Search for the cell housing the specified text and yield its [x, y] center coordinate. 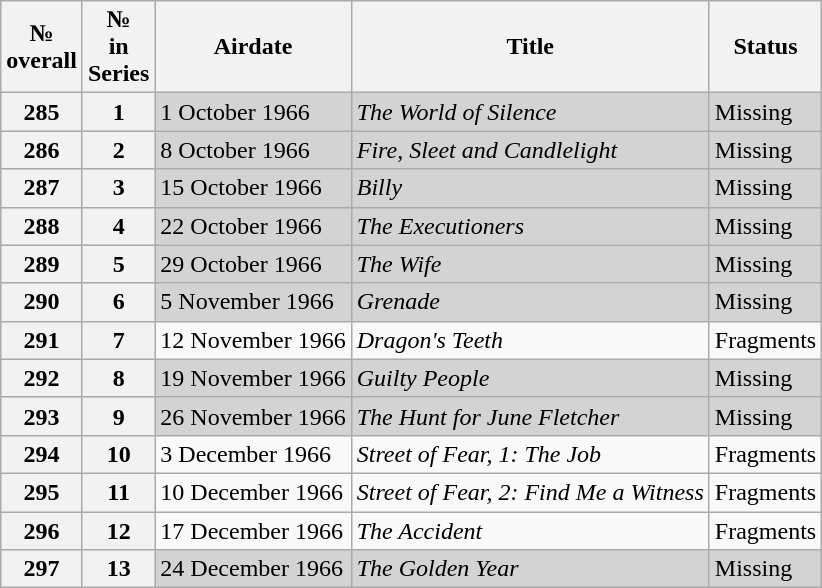
Dragon's Teeth [530, 340]
285 [42, 112]
1 October 1966 [253, 112]
17 December 1966 [253, 531]
11 [118, 492]
3 December 1966 [253, 454]
Street of Fear, 2: Find Me a Witness [530, 492]
The Executioners [530, 226]
2 [118, 150]
The Golden Year [530, 569]
297 [42, 569]
286 [42, 150]
26 November 1966 [253, 416]
290 [42, 302]
Guilty People [530, 378]
1 [118, 112]
4 [118, 226]
22 October 1966 [253, 226]
№overall [42, 47]
293 [42, 416]
296 [42, 531]
289 [42, 264]
The World of Silence [530, 112]
12 [118, 531]
294 [42, 454]
15 October 1966 [253, 188]
The Hunt for June Fletcher [530, 416]
288 [42, 226]
Billy [530, 188]
Status [765, 47]
Title [530, 47]
12 November 1966 [253, 340]
287 [42, 188]
295 [42, 492]
19 November 1966 [253, 378]
Grenade [530, 302]
8 [118, 378]
291 [42, 340]
9 [118, 416]
5 [118, 264]
Airdate [253, 47]
292 [42, 378]
7 [118, 340]
24 December 1966 [253, 569]
6 [118, 302]
The Accident [530, 531]
3 [118, 188]
№inSeries [118, 47]
5 November 1966 [253, 302]
8 October 1966 [253, 150]
The Wife [530, 264]
Fire, Sleet and Candlelight [530, 150]
29 October 1966 [253, 264]
Street of Fear, 1: The Job [530, 454]
10 December 1966 [253, 492]
10 [118, 454]
13 [118, 569]
